Find where the given text appears and provide that cell's center as [x, y] coordinate. 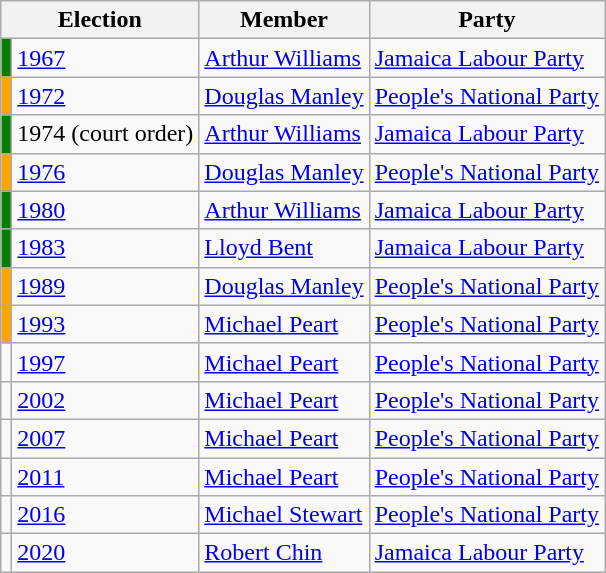
2020 [106, 553]
Michael Stewart [284, 515]
1972 [106, 96]
Member [284, 20]
1974 (court order) [106, 134]
1980 [106, 210]
Party [486, 20]
1967 [106, 58]
1997 [106, 362]
2002 [106, 400]
2007 [106, 438]
1989 [106, 286]
Robert Chin [284, 553]
1976 [106, 172]
Election [100, 20]
2016 [106, 515]
2011 [106, 477]
1983 [106, 248]
1993 [106, 324]
Lloyd Bent [284, 248]
